Return (x, y) of the center of cell containing provided text 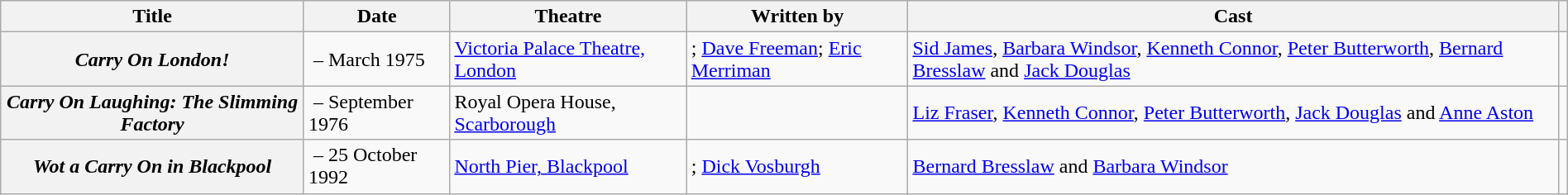
Victoria Palace Theatre, London (568, 59)
Bernard Bresslaw and Barbara Windsor (1233, 167)
Carry On Laughing: The Slimming Factory (152, 112)
Written by (797, 17)
Cast (1233, 17)
Wot a Carry On in Blackpool (152, 167)
North Pier, Blackpool (568, 167)
Theatre (568, 17)
Carry On London! (152, 59)
; Dave Freeman; Eric Merriman (797, 59)
Date (376, 17)
– September 1976 (376, 112)
Liz Fraser, Kenneth Connor, Peter Butterworth, Jack Douglas and Anne Aston (1233, 112)
Royal Opera House, Scarborough (568, 112)
– 25 October 1992 (376, 167)
Title (152, 17)
Sid James, Barbara Windsor, Kenneth Connor, Peter Butterworth, Bernard Bresslaw and Jack Douglas (1233, 59)
– March 1975 (376, 59)
; Dick Vosburgh (797, 167)
